Locate the cell with the specified text and output its [x, y] center coordinate. 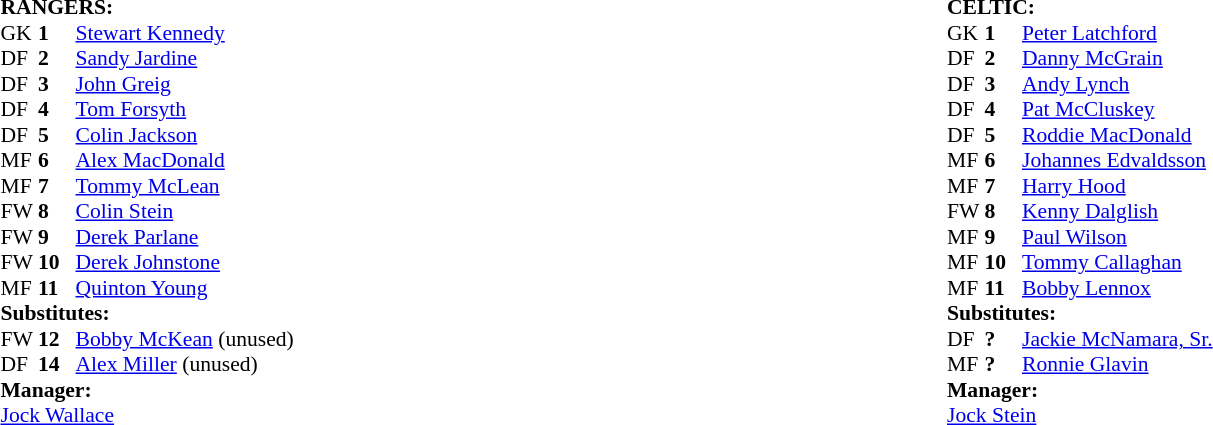
Bobby McKean (unused) [185, 339]
14 [57, 365]
Sandy Jardine [185, 59]
Paul Wilson [1118, 237]
Colin Stein [185, 211]
Bobby Lennox [1118, 288]
Pat McCluskey [1118, 109]
Colin Jackson [185, 135]
Quinton Young [185, 288]
Tommy McLean [185, 186]
Kenny Dalglish [1118, 211]
John Greig [185, 84]
Peter Latchford [1118, 33]
Tommy Callaghan [1118, 263]
Harry Hood [1118, 186]
12 [57, 339]
Derek Parlane [185, 237]
Tom Forsyth [185, 109]
Derek Johnstone [185, 263]
Alex Miller (unused) [185, 365]
Ronnie Glavin [1118, 365]
Andy Lynch [1118, 84]
Danny McGrain [1118, 59]
Jackie McNamara, Sr. [1118, 339]
Stewart Kennedy [185, 33]
Alex MacDonald [185, 161]
Roddie MacDonald [1118, 135]
Johannes Edvaldsson [1118, 161]
